Pinpoint the cell where the given text exists, returning its [x, y] midpoint coordinate. 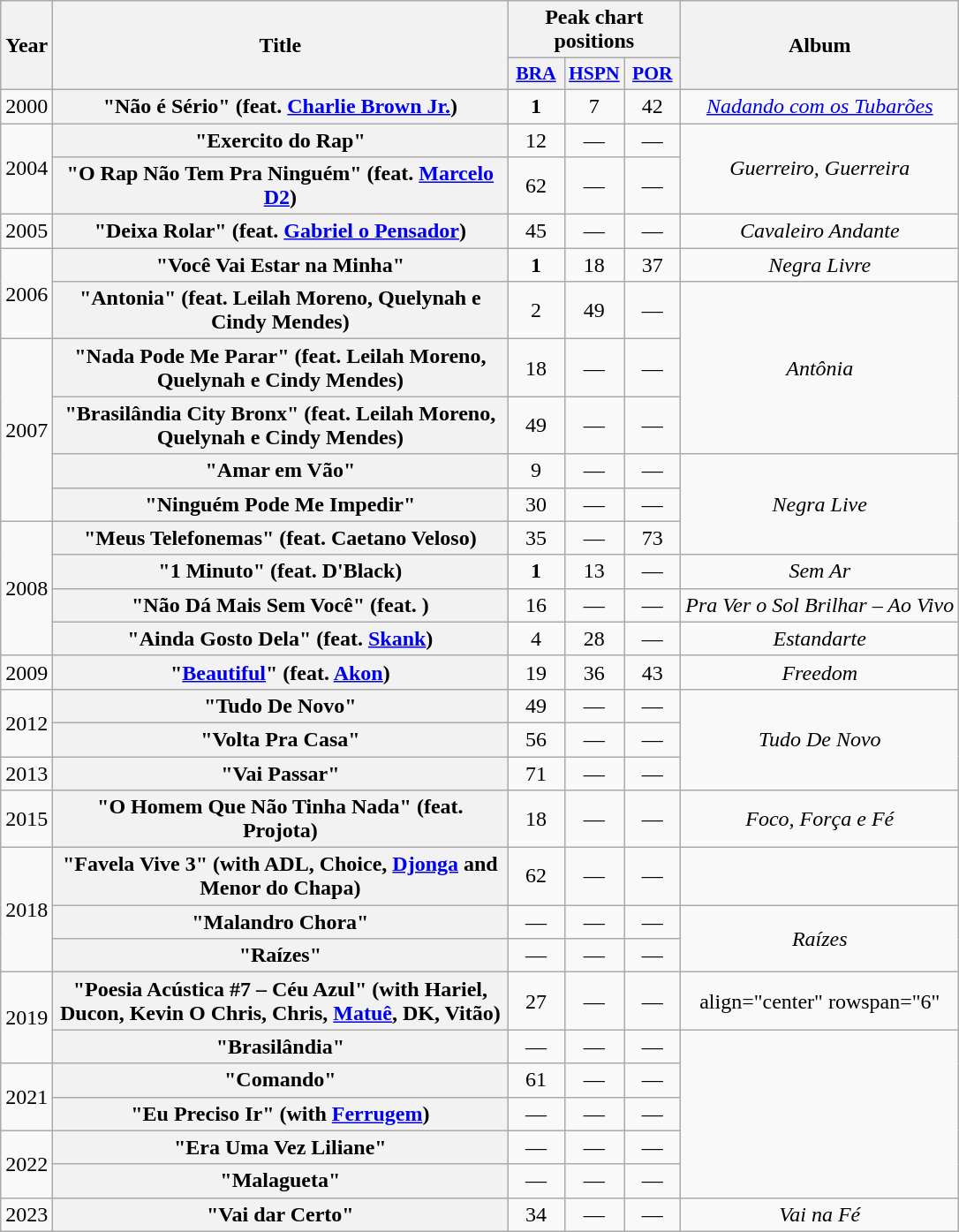
Sem Ar [819, 571]
13 [594, 571]
2005 [26, 231]
71 [536, 773]
align="center" rowspan="6" [819, 1001]
2019 [26, 1017]
"Beautiful" (feat. Akon) [281, 672]
4 [536, 639]
73 [653, 538]
2015 [26, 820]
2 [536, 311]
"O Homem Que Não Tinha Nada" (feat. Projota) [281, 820]
Nadando com os Tubarões [819, 106]
Negra Live [819, 504]
2009 [26, 672]
Vai na Fé [819, 1214]
"Deixa Rolar" (feat. Gabriel o Pensador) [281, 231]
"Exercito do Rap" [281, 140]
Cavaleiro Andante [819, 231]
37 [653, 265]
Peak chart positions [594, 30]
"Não Dá Mais Sem Você" (feat. ) [281, 605]
"Brasilândia" [281, 1047]
2008 [26, 588]
"Meus Telefonemas" (feat. Caetano Veloso) [281, 538]
42 [653, 106]
16 [536, 605]
12 [536, 140]
"O Rap Não Tem Pra Ninguém" (feat. Marcelo D2) [281, 185]
Negra Livre [819, 265]
2006 [26, 293]
2021 [26, 1097]
2018 [26, 910]
"Ainda Gosto Dela" (feat. Skank) [281, 639]
Raízes [819, 939]
56 [536, 739]
30 [536, 504]
"Malagueta" [281, 1181]
Pra Ver o Sol Brilhar – Ao Vivo [819, 605]
"Antonia" (feat. Leilah Moreno, Quelynah e Cindy Mendes) [281, 311]
"Poesia Acústica #7 – Céu Azul" (with Hariel, Ducon, Kevin O Chris, Chris, Matuê, DK, Vitão) [281, 1001]
2023 [26, 1214]
34 [536, 1214]
BRA [536, 74]
"Volta Pra Casa" [281, 739]
Foco, Força e Fé [819, 820]
Freedom [819, 672]
2022 [26, 1164]
Year [26, 46]
"Tudo De Novo" [281, 706]
"Malandro Chora" [281, 922]
45 [536, 231]
"1 Minuto" (feat. D'Black) [281, 571]
"Não é Sério" (feat. Charlie Brown Jr.) [281, 106]
19 [536, 672]
43 [653, 672]
27 [536, 1001]
"Brasilândia City Bronx" (feat. Leilah Moreno, Quelynah e Cindy Mendes) [281, 426]
"Comando" [281, 1080]
Title [281, 46]
HSPN [594, 74]
36 [594, 672]
"Eu Preciso Ir" (with Ferrugem) [281, 1114]
2000 [26, 106]
9 [536, 471]
"Nada Pode Me Parar" (feat. Leilah Moreno, Quelynah e Cindy Mendes) [281, 367]
Estandarte [819, 639]
"Ninguém Pode Me Impedir" [281, 504]
"Favela Vive 3" (with ADL, Choice, Djonga and Menor do Chapa) [281, 876]
2007 [26, 430]
Tudo De Novo [819, 739]
"Raízes" [281, 956]
"Amar em Vão" [281, 471]
"Vai Passar" [281, 773]
Album [819, 46]
2012 [26, 722]
"Você Vai Estar na Minha" [281, 265]
"Era Uma Vez Liliane" [281, 1147]
35 [536, 538]
2004 [26, 170]
28 [594, 639]
"Vai dar Certo" [281, 1214]
7 [594, 106]
2013 [26, 773]
61 [536, 1080]
Guerreiro, Guerreira [819, 170]
Antônia [819, 367]
POR [653, 74]
